Return the [X, Y] coordinate for the center point of the cell that contains the specified text.  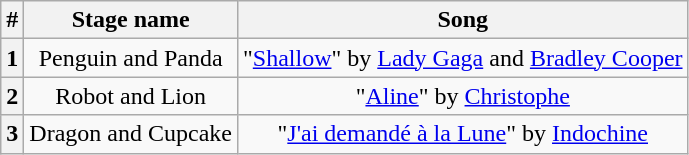
"J'ai demandé à la Lune" by Indochine [462, 134]
Stage name [131, 20]
Penguin and Panda [131, 58]
# [12, 20]
"Aline" by Christophe [462, 96]
Dragon and Cupcake [131, 134]
Robot and Lion [131, 96]
3 [12, 134]
1 [12, 58]
"Shallow" by Lady Gaga and Bradley Cooper [462, 58]
Song [462, 20]
2 [12, 96]
